Pinpoint the cell where the given text exists, returning its [X, Y] midpoint coordinate. 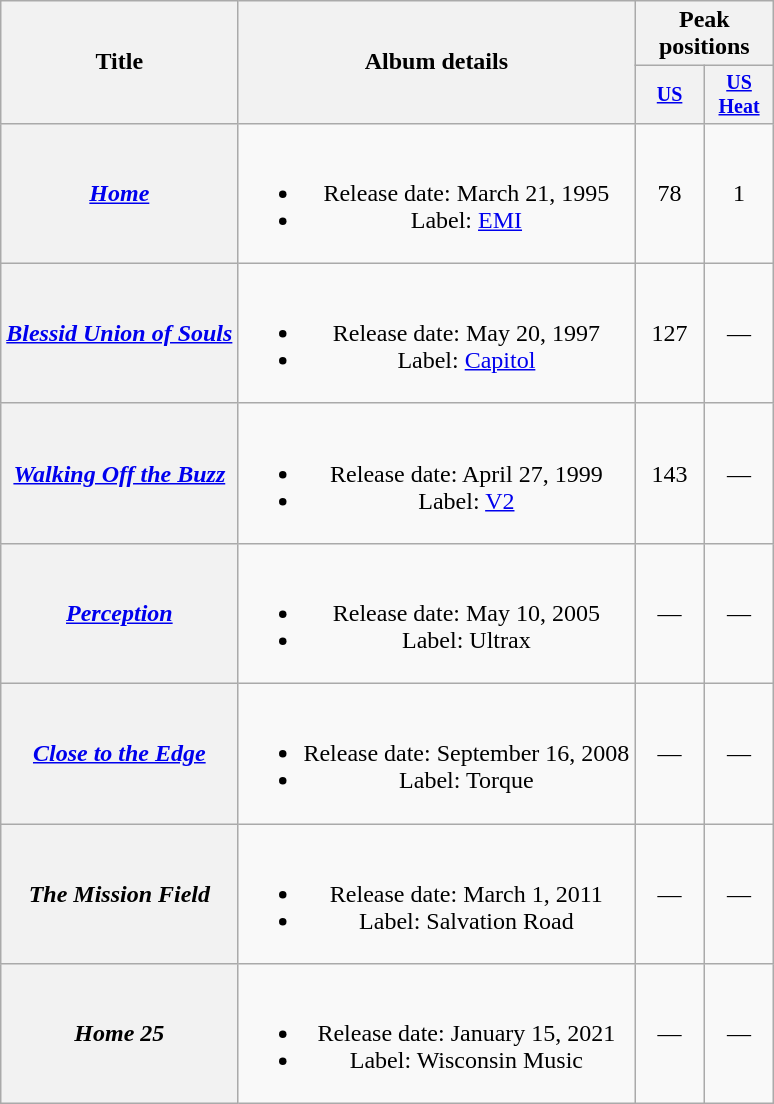
Album details [436, 62]
Blessid Union of Souls [120, 333]
Perception [120, 613]
Close to the Edge [120, 754]
143 [670, 473]
The Mission Field [120, 894]
Peak positions [704, 34]
Walking Off the Buzz [120, 473]
Title [120, 62]
Home [120, 193]
1 [738, 193]
US [670, 94]
Release date: May 10, 2005Label: Ultrax [436, 613]
Release date: March 1, 2011Label: Salvation Road [436, 894]
Release date: September 16, 2008Label: Torque [436, 754]
Release date: January 15, 2021Label: Wisconsin Music [436, 1034]
US Heat [738, 94]
Release date: March 21, 1995Label: EMI [436, 193]
127 [670, 333]
Release date: April 27, 1999Label: V2 [436, 473]
Release date: May 20, 1997Label: Capitol [436, 333]
Home 25 [120, 1034]
78 [670, 193]
